Scan for the cell matching the given text and deliver its [X, Y] coordinate at center. 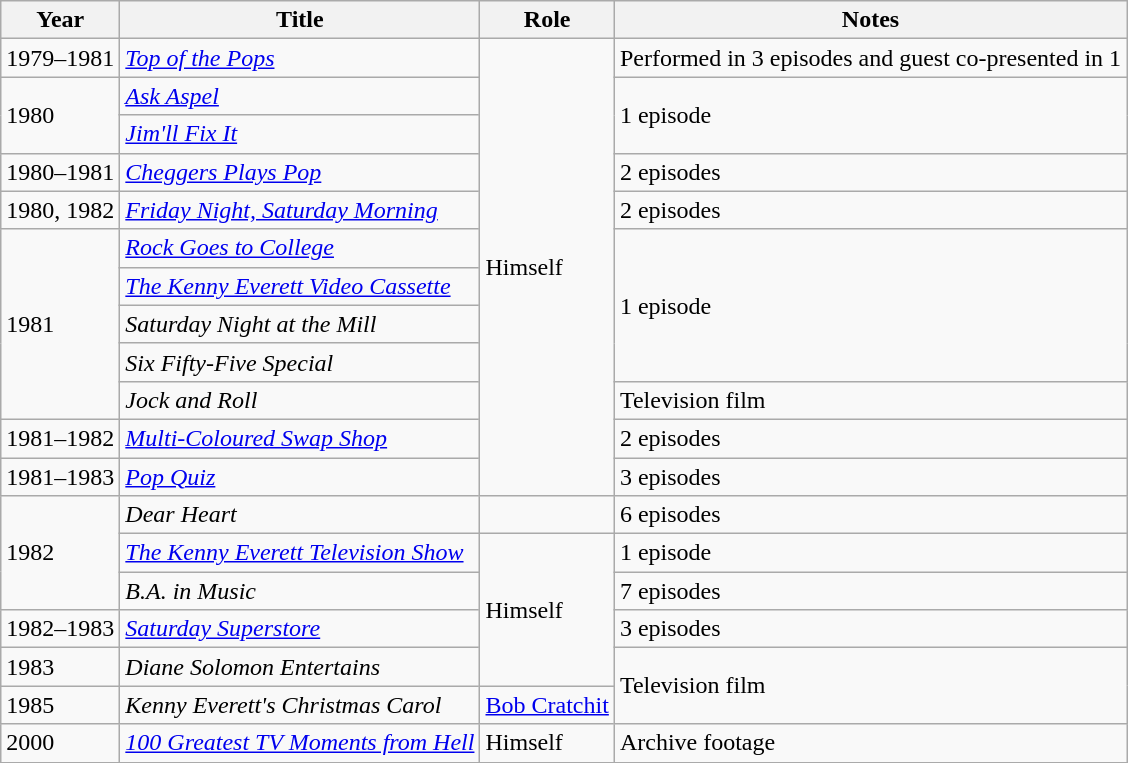
Multi-Coloured Swap Shop [300, 438]
Diane Solomon Entertains [300, 667]
Title [300, 20]
6 episodes [870, 515]
The Kenny Everett Video Cassette [300, 286]
1981–1983 [60, 477]
100 Greatest TV Moments from Hell [300, 743]
Top of the Pops [300, 58]
Ask Aspel [300, 96]
1981 [60, 324]
Six Fifty-Five Special [300, 362]
2000 [60, 743]
Notes [870, 20]
1982 [60, 553]
B.A. in Music [300, 591]
Performed in 3 episodes and guest co-presented in 1 [870, 58]
Kenny Everett's Christmas Carol [300, 705]
Rock Goes to College [300, 248]
1983 [60, 667]
1980, 1982 [60, 210]
Year [60, 20]
Jock and Roll [300, 400]
Saturday Superstore [300, 629]
Role [547, 20]
Archive footage [870, 743]
Dear Heart [300, 515]
1980–1981 [60, 172]
Pop Quiz [300, 477]
1981–1982 [60, 438]
Saturday Night at the Mill [300, 324]
1982–1983 [60, 629]
1979–1981 [60, 58]
The Kenny Everett Television Show [300, 553]
7 episodes [870, 591]
Bob Cratchit [547, 705]
1980 [60, 115]
Friday Night, Saturday Morning [300, 210]
Cheggers Plays Pop [300, 172]
1985 [60, 705]
Jim'll Fix It [300, 134]
